Scan for the cell matching the given text and deliver its [X, Y] coordinate at center. 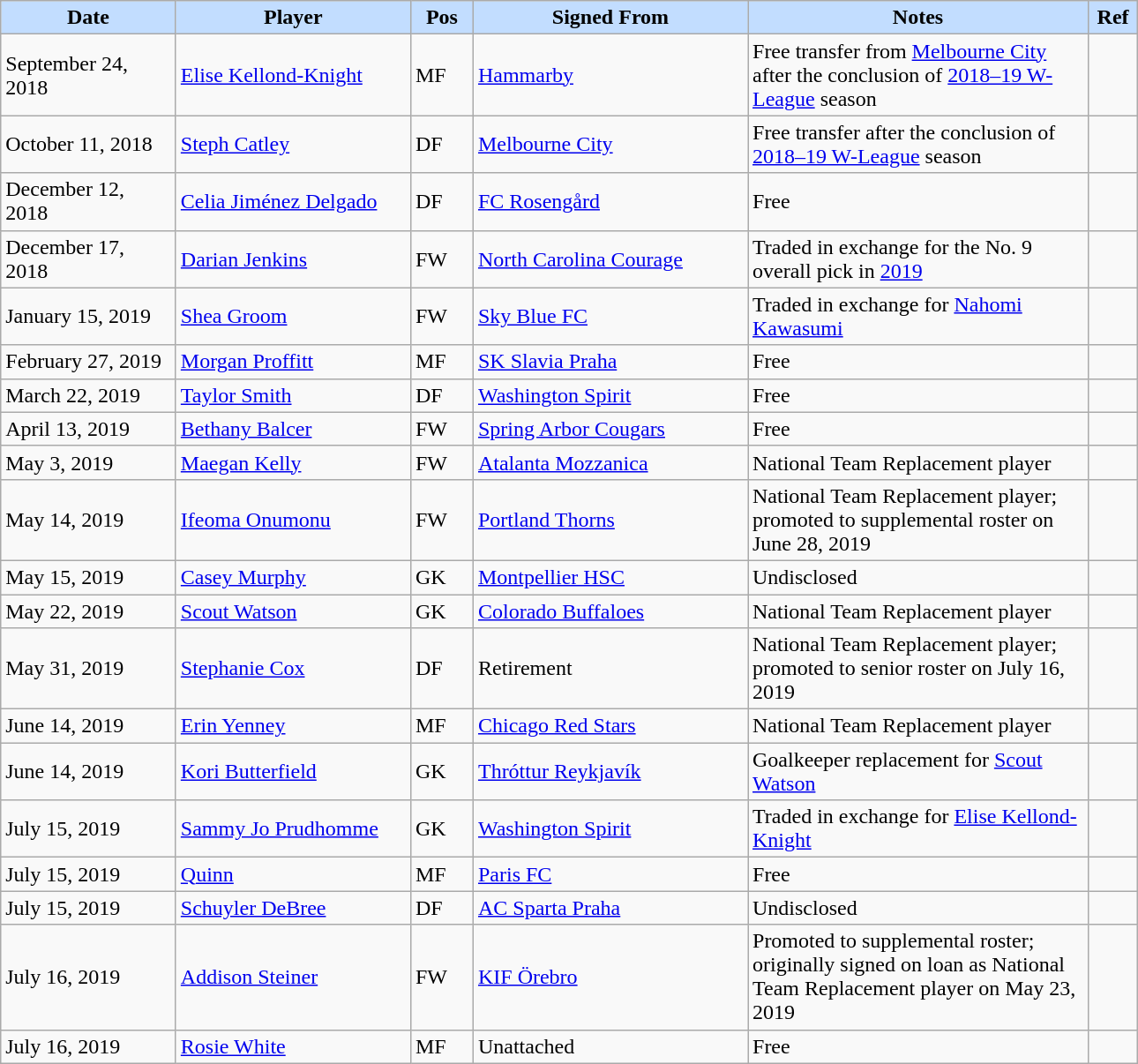
SK Slavia Praha [610, 362]
Addison Steiner [293, 978]
Scout Watson [293, 611]
Chicago Red Stars [610, 726]
Free transfer after the conclusion of 2018–19 W-League season [918, 145]
Player [293, 18]
Shea Groom [293, 316]
May 15, 2019 [88, 577]
January 15, 2019 [88, 316]
Taylor Smith [293, 395]
National Team Replacement player; promoted to senior roster on July 16, 2019 [918, 669]
Free transfer from Melbourne City after the conclusion of 2018–19 W-League season [918, 75]
Morgan Proffitt [293, 362]
North Carolina Courage [610, 259]
May 14, 2019 [88, 520]
Pos [441, 18]
December 17, 2018 [88, 259]
Traded in exchange for Elise Kellond-Knight [918, 829]
Rosie White [293, 1046]
Erin Yenney [293, 726]
Unattached [610, 1046]
Goalkeeper replacement for Scout Watson [918, 771]
Darian Jenkins [293, 259]
May 31, 2019 [88, 669]
Elise Kellond-Knight [293, 75]
Bethany Balcer [293, 429]
May 22, 2019 [88, 611]
Date [88, 18]
September 24, 2018 [88, 75]
Retirement [610, 669]
Ifeoma Onumonu [293, 520]
Spring Arbor Cougars [610, 429]
October 11, 2018 [88, 145]
Schuyler DeBree [293, 908]
Steph Catley [293, 145]
Colorado Buffaloes [610, 611]
Quinn [293, 874]
May 3, 2019 [88, 462]
National Team Replacement player; promoted to supplemental roster on June 28, 2019 [918, 520]
Casey Murphy [293, 577]
Stephanie Cox [293, 669]
Sky Blue FC [610, 316]
Signed From [610, 18]
Hammarby [610, 75]
Atalanta Mozzanica [610, 462]
Traded in exchange for Nahomi Kawasumi [918, 316]
Paris FC [610, 874]
March 22, 2019 [88, 395]
Traded in exchange for the No. 9 overall pick in 2019 [918, 259]
Portland Thorns [610, 520]
Thróttur Reykjavík [610, 771]
February 27, 2019 [88, 362]
Celia Jiménez Delgado [293, 201]
Notes [918, 18]
April 13, 2019 [88, 429]
Ref [1113, 18]
Sammy Jo Prudhomme [293, 829]
Melbourne City [610, 145]
Montpellier HSC [610, 577]
AC Sparta Praha [610, 908]
Maegan Kelly [293, 462]
Kori Butterfield [293, 771]
Promoted to supplemental roster; originally signed on loan as National Team Replacement player on May 23, 2019 [918, 978]
KIF Örebro [610, 978]
December 12, 2018 [88, 201]
FC Rosengård [610, 201]
